Capture the cell that displays the provided text and extract its [x, y] central coordinate. 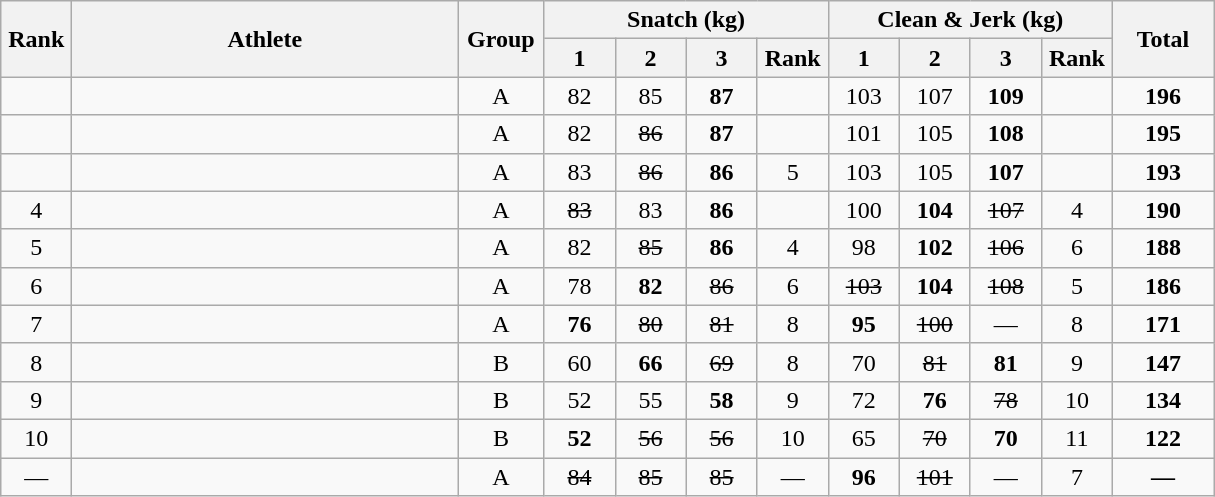
80 [650, 324]
171 [1162, 324]
122 [1162, 438]
98 [864, 248]
190 [1162, 210]
Clean & Jerk (kg) [970, 20]
109 [1006, 96]
84 [580, 477]
195 [1162, 134]
193 [1162, 172]
102 [934, 248]
186 [1162, 286]
11 [1076, 438]
Total [1162, 39]
134 [1162, 400]
188 [1162, 248]
196 [1162, 96]
66 [650, 362]
96 [864, 477]
72 [864, 400]
58 [722, 400]
Athlete [265, 39]
69 [722, 362]
65 [864, 438]
147 [1162, 362]
Snatch (kg) [686, 20]
60 [580, 362]
95 [864, 324]
Group [501, 39]
55 [650, 400]
106 [1006, 248]
